For the text-containing cell, return its midpoint in [x, y] coordinate format. 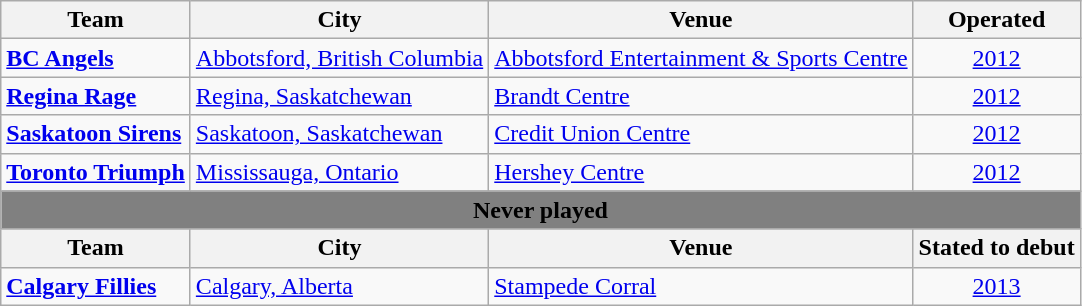
Saskatoon Sirens [96, 134]
Brandt Centre [701, 96]
Never played [540, 210]
Regina, Saskatchewan [339, 96]
Credit Union Centre [701, 134]
Stated to debut [996, 248]
Hershey Centre [701, 172]
Mississauga, Ontario [339, 172]
Stampede Corral [701, 286]
Regina Rage [96, 96]
Calgary Fillies [96, 286]
Abbotsford, British Columbia [339, 58]
Calgary, Alberta [339, 286]
2013 [996, 286]
Abbotsford Entertainment & Sports Centre [701, 58]
Operated [996, 20]
BC Angels [96, 58]
Saskatoon, Saskatchewan [339, 134]
Toronto Triumph [96, 172]
